Scan for the cell matching the given text and deliver its (X, Y) coordinate at center. 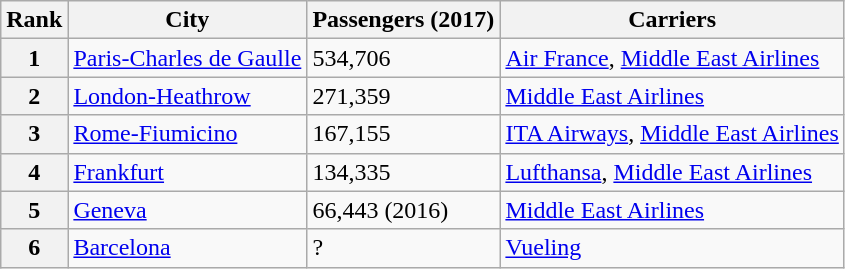
Air France, Middle East Airlines (672, 58)
6 (34, 248)
66,443 (2016) (404, 210)
Barcelona (188, 248)
City (188, 20)
? (404, 248)
Rank (34, 20)
134,335 (404, 172)
534,706 (404, 58)
Vueling (672, 248)
2 (34, 96)
Frankfurt (188, 172)
Rome-Fiumicino (188, 134)
4 (34, 172)
5 (34, 210)
167,155 (404, 134)
Passengers (2017) (404, 20)
London-Heathrow (188, 96)
Carriers (672, 20)
Paris-Charles de Gaulle (188, 58)
Geneva (188, 210)
ITA Airways, Middle East Airlines (672, 134)
3 (34, 134)
1 (34, 58)
271,359 (404, 96)
Lufthansa, Middle East Airlines (672, 172)
